Pinpoint the cell where the given text exists, returning its (x, y) midpoint coordinate. 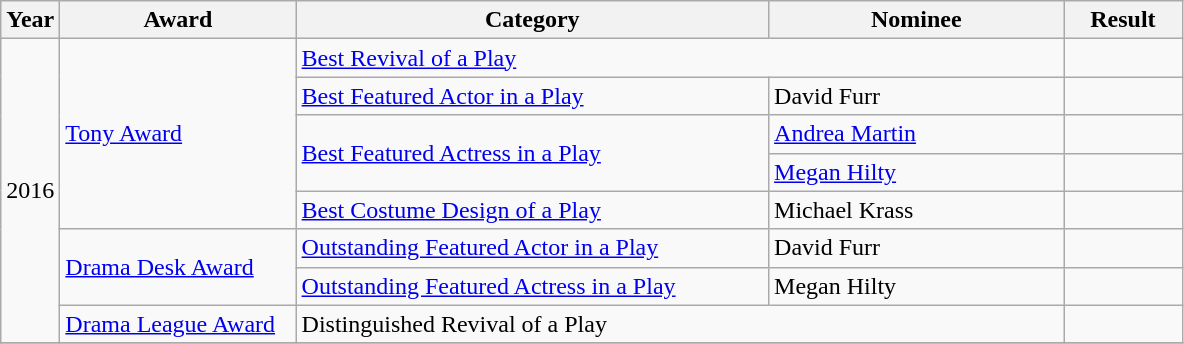
Andrea Martin (916, 134)
Category (532, 20)
Outstanding Featured Actor in a Play (532, 248)
Best Featured Actress in a Play (532, 153)
Nominee (916, 20)
Drama League Award (178, 324)
Tony Award (178, 134)
Drama Desk Award (178, 267)
Best Revival of a Play (680, 58)
Year (30, 20)
Outstanding Featured Actress in a Play (532, 286)
Michael Krass (916, 210)
Result (1123, 20)
Distinguished Revival of a Play (680, 324)
Award (178, 20)
2016 (30, 191)
Best Costume Design of a Play (532, 210)
Best Featured Actor in a Play (532, 96)
